Extract the (X, Y) coordinate from the center of the cell holding the provided text.  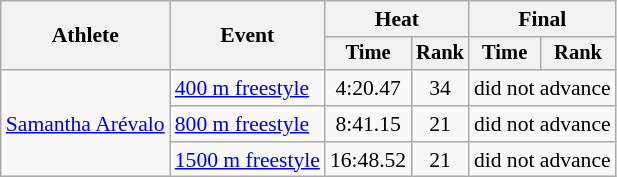
400 m freestyle (248, 88)
Heat (397, 19)
4:20.47 (368, 88)
Athlete (86, 36)
Final (542, 19)
Samantha Arévalo (86, 124)
Event (248, 36)
8:41.15 (368, 124)
34 (440, 88)
21 (440, 124)
800 m freestyle (248, 124)
